Locate the cell with the specified text and output its [x, y] center coordinate. 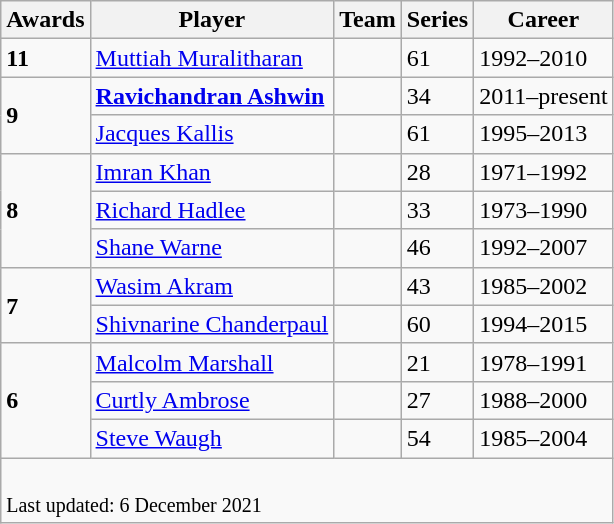
Career [544, 20]
Muttiah Muralitharan [212, 58]
8 [46, 210]
Team [368, 20]
1994–2015 [544, 324]
1985–2002 [544, 286]
1971–1992 [544, 172]
Series [437, 20]
2011–present [544, 96]
33 [437, 210]
1985–2004 [544, 438]
28 [437, 172]
Awards [46, 20]
6 [46, 400]
34 [437, 96]
Last updated: 6 December 2021 [307, 490]
1973–1990 [544, 210]
7 [46, 305]
9 [46, 115]
Imran Khan [212, 172]
Wasim Akram [212, 286]
11 [46, 58]
Steve Waugh [212, 438]
46 [437, 248]
60 [437, 324]
1992–2007 [544, 248]
Jacques Kallis [212, 134]
Player [212, 20]
Ravichandran Ashwin [212, 96]
Richard Hadlee [212, 210]
Shane Warne [212, 248]
1988–2000 [544, 400]
21 [437, 362]
Curtly Ambrose [212, 400]
1995–2013 [544, 134]
Shivnarine Chanderpaul [212, 324]
Malcolm Marshall [212, 362]
27 [437, 400]
43 [437, 286]
54 [437, 438]
1978–1991 [544, 362]
1992–2010 [544, 58]
